Extract the [X, Y] coordinate from the center of the cell holding the provided text.  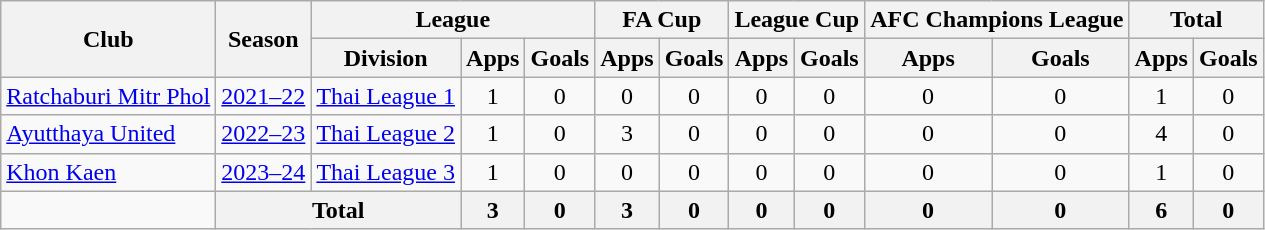
4 [1161, 134]
League Cup [797, 20]
2021–22 [264, 96]
FA Cup [662, 20]
AFC Champions League [997, 20]
6 [1161, 210]
Thai League 2 [386, 134]
2023–24 [264, 172]
Thai League 1 [386, 96]
Ayutthaya United [108, 134]
Ratchaburi Mitr Phol [108, 96]
2022–23 [264, 134]
Khon Kaen [108, 172]
Club [108, 39]
League [453, 20]
Season [264, 39]
Thai League 3 [386, 172]
Division [386, 58]
